For the text-containing cell, return its midpoint in [x, y] coordinate format. 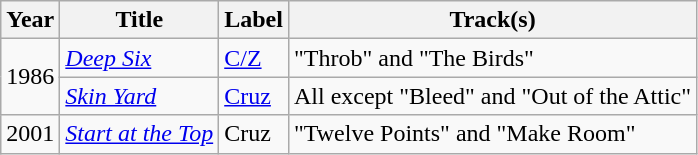
Title [140, 20]
Skin Yard [140, 96]
"Throb" and "The Birds" [492, 58]
All except "Bleed" and "Out of the Attic" [492, 96]
Deep Six [140, 58]
2001 [30, 134]
C/Z [254, 58]
Label [254, 20]
Track(s) [492, 20]
"Twelve Points" and "Make Room" [492, 134]
Start at the Top [140, 134]
Year [30, 20]
1986 [30, 77]
